Locate the cell with the specified text and output its (x, y) center coordinate. 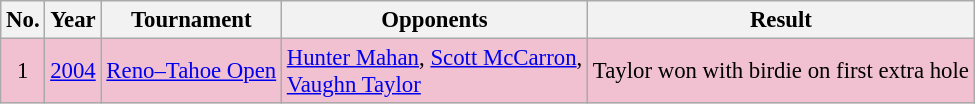
No. (23, 20)
Opponents (434, 20)
Result (782, 20)
Year (73, 20)
Hunter Mahan, Scott McCarron, Vaughn Taylor (434, 72)
Taylor won with birdie on first extra hole (782, 72)
2004 (73, 72)
Tournament (191, 20)
Reno–Tahoe Open (191, 72)
1 (23, 72)
